Capture the cell that displays the provided text and extract its [X, Y] central coordinate. 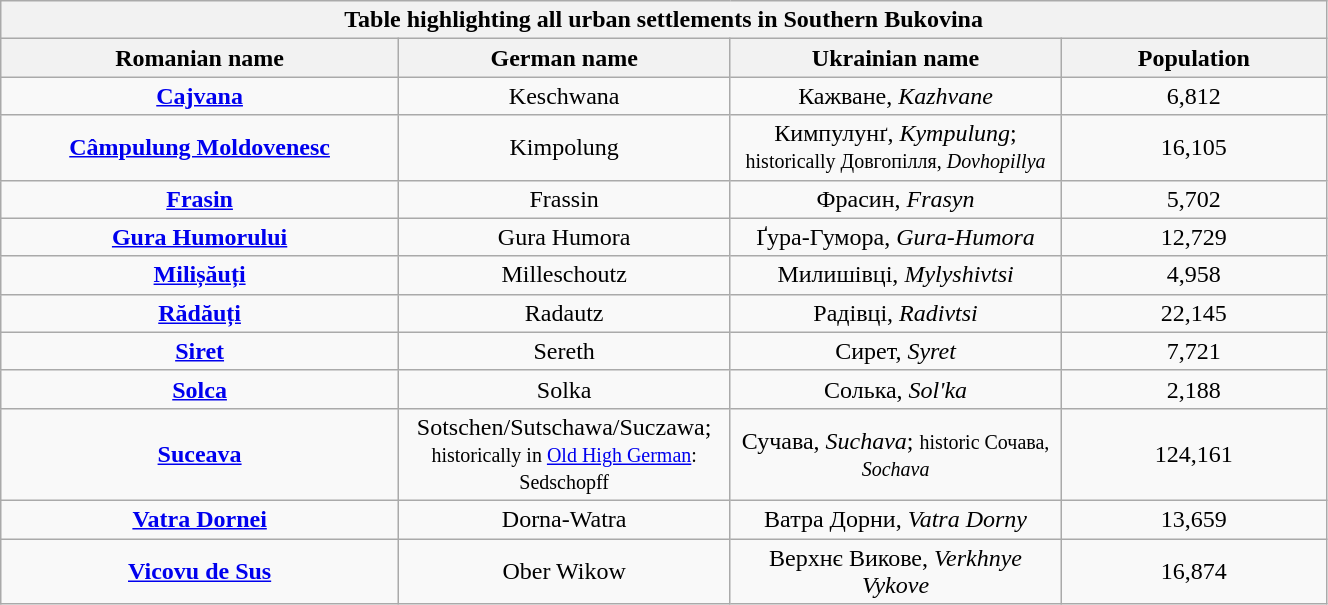
Suceava [200, 454]
Сирет, Syret [896, 351]
Solca [200, 389]
2,188 [1194, 389]
4,958 [1194, 275]
Кажване, Kazhvane [896, 96]
Ґура-Гумора, Gura-Humora [896, 237]
Radautz [564, 313]
Siret [200, 351]
124,161 [1194, 454]
Romanian name [200, 58]
Верхнє Викове, Verkhnye Vykove [896, 570]
Солька, Sol'ka [896, 389]
12,729 [1194, 237]
16,105 [1194, 148]
Сучава, Suchava; historic Сочава, Sochava [896, 454]
Keschwana [564, 96]
Кимпулунґ, Kympulung; historically Довгопілля, Dovhopillya [896, 148]
7,721 [1194, 351]
Фрасин, Frasyn [896, 199]
Sotschen/Sutschawa/Suczawa; historically in Old High German: Sedschopff [564, 454]
13,659 [1194, 519]
Ватра Дорни, Vatra Dorny [896, 519]
Frasin [200, 199]
Vatra Dornei [200, 519]
Milișăuți [200, 275]
Радівці, Radivtsi [896, 313]
Population [1194, 58]
Sereth [564, 351]
Câmpulung Moldovenesc [200, 148]
German name [564, 58]
Dorna-Watra [564, 519]
22,145 [1194, 313]
Vicovu de Sus [200, 570]
6,812 [1194, 96]
Ukrainian name [896, 58]
Kimpolung [564, 148]
Ober Wikow [564, 570]
Gura Humora [564, 237]
16,874 [1194, 570]
Milleschoutz [564, 275]
Frassin [564, 199]
Table highlighting all urban settlements in Southern Bukovina [664, 20]
Cajvana [200, 96]
Rădăuți [200, 313]
Gura Humorului [200, 237]
5,702 [1194, 199]
Solka [564, 389]
Милишівці, Mylyshivtsi [896, 275]
